Identify which cell holds the provided text, then report its (X, Y) central coordinate. 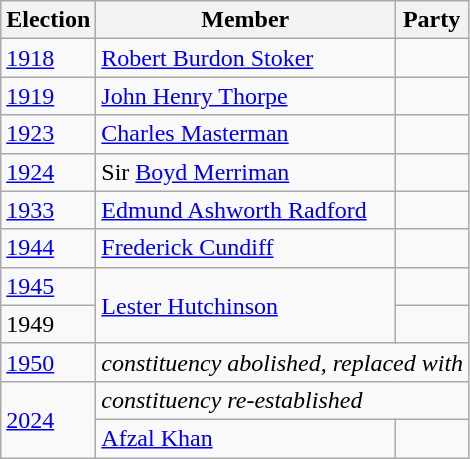
Afzal Khan (246, 438)
1924 (48, 172)
Party (432, 20)
constituency abolished, replaced with (282, 362)
1950 (48, 362)
constituency re-established (282, 400)
1945 (48, 286)
1944 (48, 248)
John Henry Thorpe (246, 96)
1918 (48, 58)
1933 (48, 210)
Robert Burdon Stoker (246, 58)
Edmund Ashworth Radford (246, 210)
Frederick Cundiff (246, 248)
Member (246, 20)
Charles Masterman (246, 134)
Sir Boyd Merriman (246, 172)
2024 (48, 419)
1949 (48, 324)
1923 (48, 134)
1919 (48, 96)
Election (48, 20)
Lester Hutchinson (246, 305)
